Determine the (X, Y) coordinate at the center of the cell enclosing the given text.  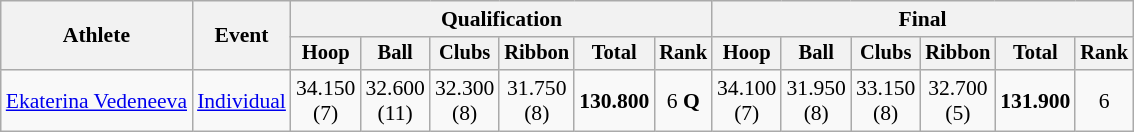
Event (242, 36)
34.100(7) (746, 100)
Individual (242, 100)
33.150(8) (886, 100)
Ekaterina Vedeneeva (96, 100)
31.950(8) (816, 100)
6 (1104, 100)
Athlete (96, 36)
Final (922, 19)
32.600(11) (394, 100)
32.300(8) (464, 100)
Qualification (502, 19)
131.900 (1035, 100)
32.700(5) (958, 100)
130.800 (614, 100)
31.750(8) (536, 100)
6 Q (683, 100)
34.150(7) (326, 100)
